Search for the cell housing the specified text and yield its [x, y] center coordinate. 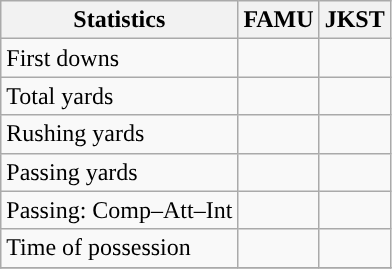
JKST [354, 20]
Passing: Comp–Att–Int [120, 210]
Total yards [120, 96]
Passing yards [120, 172]
Time of possession [120, 248]
FAMU [278, 20]
Rushing yards [120, 134]
Statistics [120, 20]
First downs [120, 58]
